Return the (x, y) coordinate for the center point of the cell that contains the specified text.  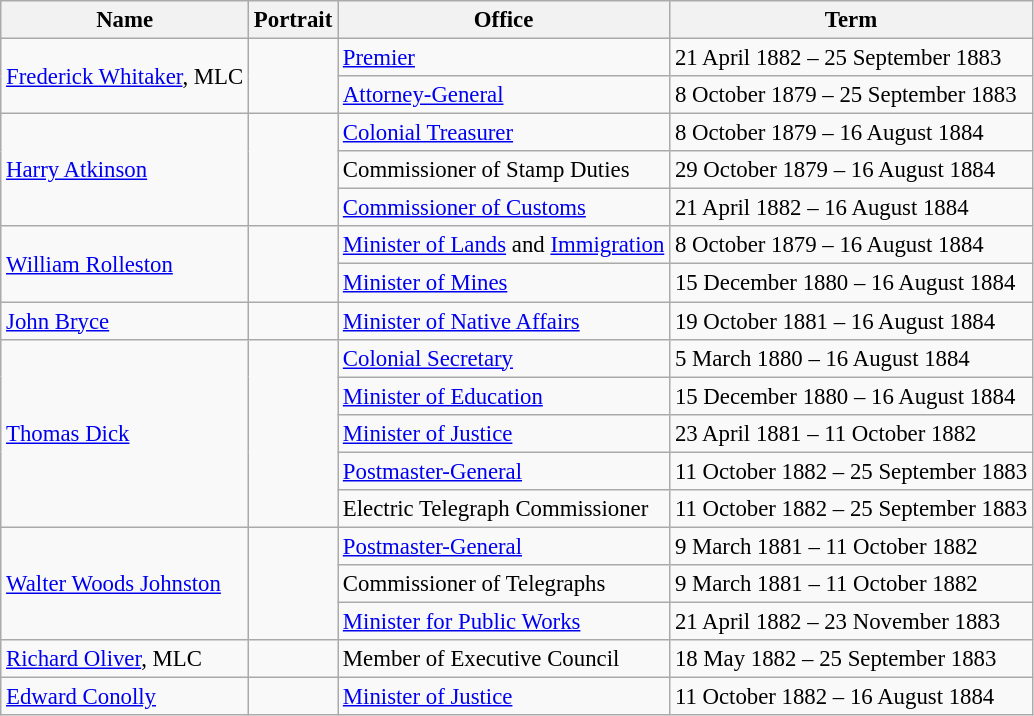
Colonial Secretary (504, 358)
Minister of Lands and Immigration (504, 245)
Colonial Treasurer (504, 133)
Member of Executive Council (504, 659)
21 April 1882 – 16 August 1884 (852, 208)
Office (504, 20)
Edward Conolly (125, 697)
23 April 1881 – 11 October 1882 (852, 433)
Richard Oliver, MLC (125, 659)
Premier (504, 58)
Thomas Dick (125, 433)
Commissioner of Customs (504, 208)
8 October 1879 – 25 September 1883 (852, 95)
John Bryce (125, 321)
11 October 1882 – 16 August 1884 (852, 697)
Minister of Native Affairs (504, 321)
29 October 1879 – 16 August 1884 (852, 170)
Minister for Public Works (504, 621)
19 October 1881 – 16 August 1884 (852, 321)
18 May 1882 – 25 September 1883 (852, 659)
5 March 1880 – 16 August 1884 (852, 358)
Attorney-General (504, 95)
Walter Woods Johnston (125, 584)
Minister of Mines (504, 283)
Commissioner of Telegraphs (504, 584)
21 April 1882 – 23 November 1883 (852, 621)
Term (852, 20)
Harry Atkinson (125, 170)
Minister of Education (504, 396)
Name (125, 20)
William Rolleston (125, 264)
21 April 1882 – 25 September 1883 (852, 58)
Frederick Whitaker, MLC (125, 76)
Commissioner of Stamp Duties (504, 170)
Electric Telegraph Commissioner (504, 509)
Portrait (294, 20)
